Search for the cell housing the specified text and yield its [X, Y] center coordinate. 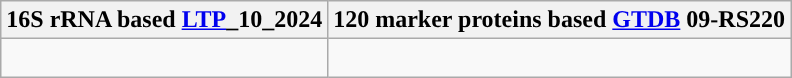
16S rRNA based LTP_10_2024 [164, 20]
120 marker proteins based GTDB 09-RS220 [560, 20]
